For the text-containing cell, return its midpoint in (x, y) coordinate format. 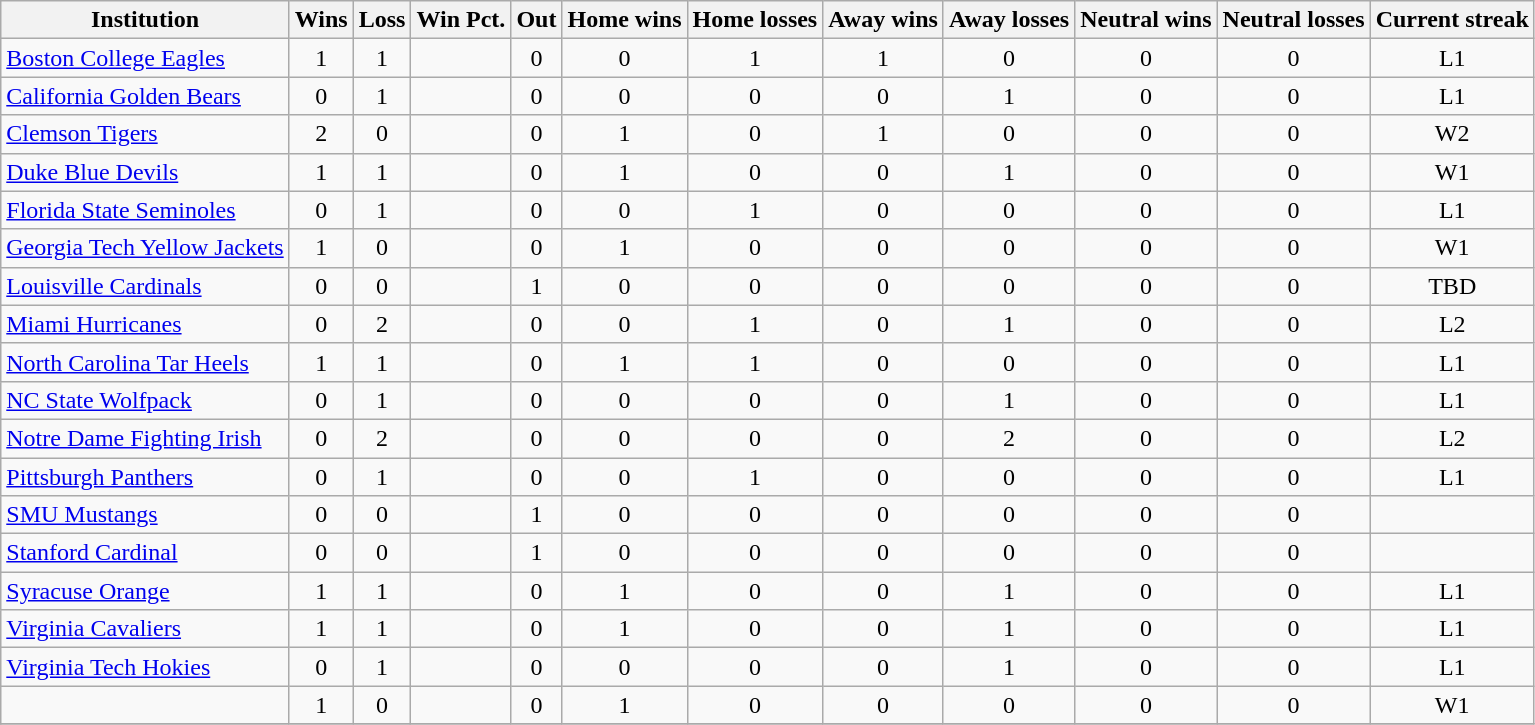
Georgia Tech Yellow Jackets (145, 248)
Current streak (1452, 20)
Miami Hurricanes (145, 324)
NC State Wolfpack (145, 400)
Syracuse Orange (145, 591)
Neutral wins (1146, 20)
Pittsburgh Panthers (145, 477)
Florida State Seminoles (145, 210)
Duke Blue Devils (145, 172)
California Golden Bears (145, 96)
North Carolina Tar Heels (145, 362)
W2 (1452, 134)
Stanford Cardinal (145, 553)
Home losses (755, 20)
Loss (382, 20)
Wins (321, 20)
Away wins (884, 20)
Virginia Cavaliers (145, 629)
Boston College Eagles (145, 58)
Away losses (1008, 20)
Virginia Tech Hokies (145, 667)
Institution (145, 20)
SMU Mustangs (145, 515)
Louisville Cardinals (145, 286)
Clemson Tigers (145, 134)
Win Pct. (461, 20)
Home wins (624, 20)
Out (536, 20)
Neutral losses (1294, 20)
Notre Dame Fighting Irish (145, 438)
TBD (1452, 286)
